Determine the (x, y) coordinate at the center of the cell enclosing the given text.  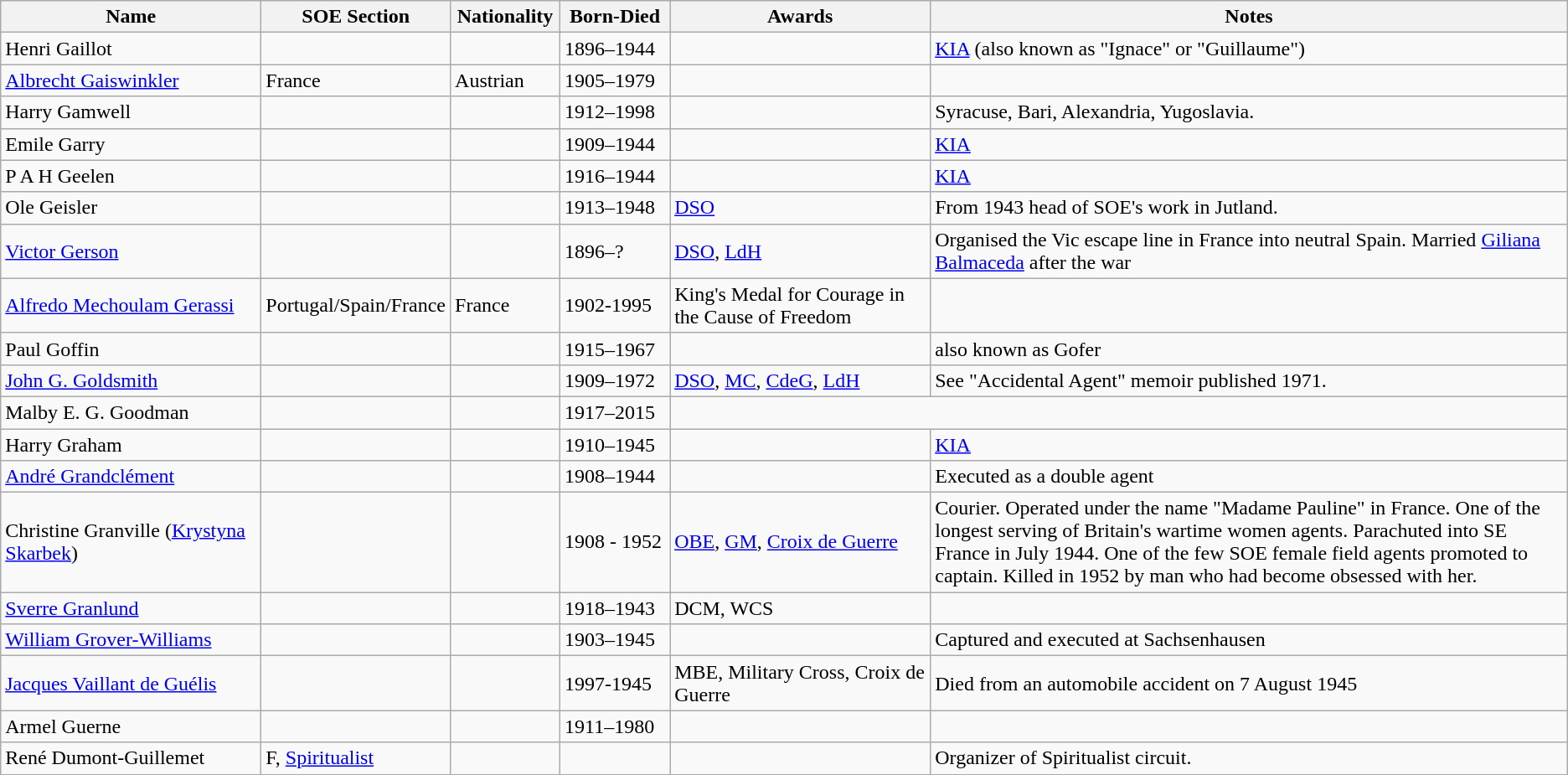
Executed as a double agent (1250, 477)
Albrecht Gaiswinkler (131, 80)
Malby E. G. Goodman (131, 412)
1915–1967 (615, 349)
William Grover-Williams (131, 640)
1997-1945 (615, 684)
1909–1972 (615, 380)
Name (131, 17)
René Dumont-Guillemet (131, 758)
1908–1944 (615, 477)
DSO (801, 208)
1909–1944 (615, 144)
Emile Garry (131, 144)
1917–2015 (615, 412)
From 1943 head of SOE's work in Jutland. (1250, 208)
Portugal/Spain/France (356, 305)
1903–1945 (615, 640)
Christine Granville (Krystyna Skarbek) (131, 543)
1918–1943 (615, 608)
Harry Gamwell (131, 112)
1910–1945 (615, 445)
Victor Gerson (131, 251)
Syracuse, Bari, Alexandria, Yugoslavia. (1250, 112)
1913–1948 (615, 208)
1902-1995 (615, 305)
F, Spiritualist (356, 758)
DSO, LdH (801, 251)
1896–? (615, 251)
Captured and executed at Sachsenhausen (1250, 640)
SOE Section (356, 17)
Born-Died (615, 17)
DSO, MC, CdeG, LdH (801, 380)
Sverre Granlund (131, 608)
Nationality (506, 17)
Jacques Vaillant de Guélis (131, 684)
Died from an automobile accident on 7 August 1945 (1250, 684)
King's Medal for Courage in the Cause of Freedom (801, 305)
Organised the Vic escape line in France into neutral Spain. Married Giliana Balmaceda after the war (1250, 251)
Henri Gaillot (131, 49)
OBE, GM, Croix de Guerre (801, 543)
1912–1998 (615, 112)
1908 - 1952 (615, 543)
1916–1944 (615, 176)
Organizer of Spiritualist circuit. (1250, 758)
DCM, WCS (801, 608)
Alfredo Mechoulam Gerassi (131, 305)
1905–1979 (615, 80)
also known as Gofer (1250, 349)
John G. Goldsmith (131, 380)
André Grandclément (131, 477)
Paul Goffin (131, 349)
P A H Geelen (131, 176)
1911–1980 (615, 726)
Awards (801, 17)
1896–1944 (615, 49)
Notes (1250, 17)
KIA (also known as "Ignace" or "Guillaume") (1250, 49)
See "Accidental Agent" memoir published 1971. (1250, 380)
Austrian (506, 80)
Ole Geisler (131, 208)
Harry Graham (131, 445)
Armel Guerne (131, 726)
MBE, Military Cross, Croix de Guerre (801, 684)
